Output the (x, y) coordinate of the center of the cell containing the given text.  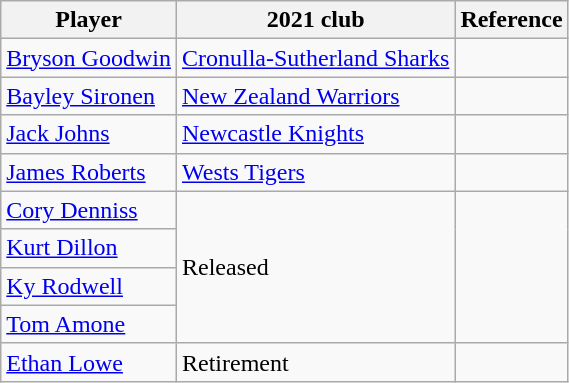
Reference (512, 20)
Cory Denniss (89, 210)
Bryson Goodwin (89, 58)
Ethan Lowe (89, 362)
Tom Amone (89, 324)
Retirement (315, 362)
Newcastle Knights (315, 134)
Kurt Dillon (89, 248)
Wests Tigers (315, 172)
Released (315, 267)
Player (89, 20)
Ky Rodwell (89, 286)
Bayley Sironen (89, 96)
2021 club (315, 20)
Cronulla-Sutherland Sharks (315, 58)
Jack Johns (89, 134)
New Zealand Warriors (315, 96)
James Roberts (89, 172)
